Find where the given text appears and provide that cell's center as [X, Y] coordinate. 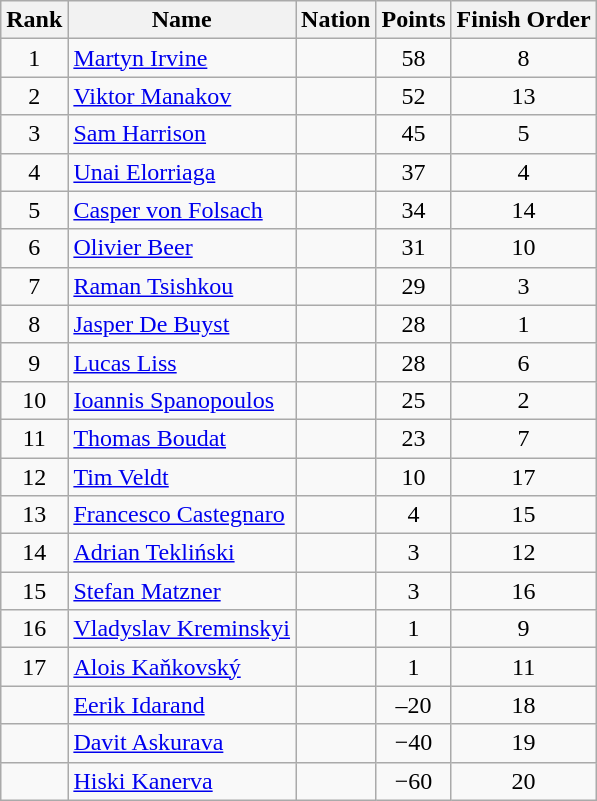
Eerik Idarand [182, 705]
45 [414, 134]
18 [524, 705]
Sam Harrison [182, 134]
37 [414, 172]
Martyn Irvine [182, 58]
Viktor Manakov [182, 96]
23 [414, 438]
Finish Order [524, 20]
Ioannis Spanopoulos [182, 400]
34 [414, 210]
Nation [336, 20]
Name [182, 20]
25 [414, 400]
Points [414, 20]
Jasper De Buyst [182, 324]
Alois Kaňkovský [182, 667]
Stefan Matzner [182, 591]
Lucas Liss [182, 362]
19 [524, 743]
Davit Askurava [182, 743]
Vladyslav Kreminskyi [182, 629]
20 [524, 781]
Thomas Boudat [182, 438]
Casper von Folsach [182, 210]
Hiski Kanerva [182, 781]
Rank [34, 20]
Unai Elorriaga [182, 172]
Raman Tsishkou [182, 286]
−40 [414, 743]
52 [414, 96]
29 [414, 286]
−60 [414, 781]
Tim Veldt [182, 477]
58 [414, 58]
31 [414, 248]
–20 [414, 705]
Adrian Tekliński [182, 553]
Olivier Beer [182, 248]
Francesco Castegnaro [182, 515]
